Locate the cell with the specified text and output its (x, y) center coordinate. 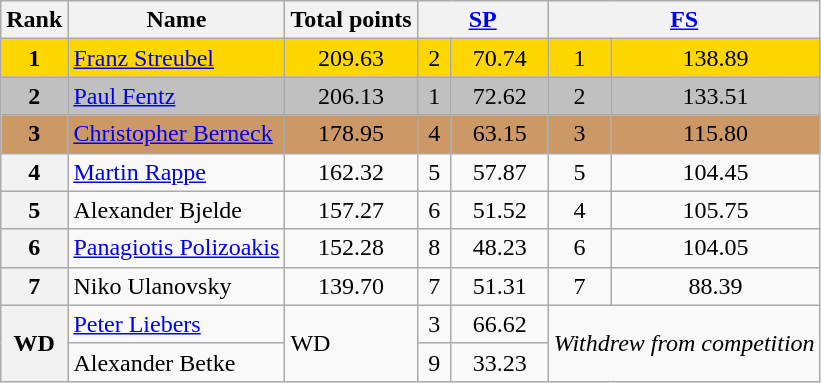
Franz Streubel (176, 58)
Alexander Bjelde (176, 210)
157.27 (351, 210)
51.52 (500, 210)
Total points (351, 20)
209.63 (351, 58)
70.74 (500, 58)
Panagiotis Polizoakis (176, 248)
88.39 (716, 286)
Name (176, 20)
51.31 (500, 286)
8 (434, 248)
66.62 (500, 324)
63.15 (500, 134)
Alexander Betke (176, 362)
104.45 (716, 172)
139.70 (351, 286)
105.75 (716, 210)
162.32 (351, 172)
Paul Fentz (176, 96)
9 (434, 362)
33.23 (500, 362)
104.05 (716, 248)
133.51 (716, 96)
72.62 (500, 96)
Rank (34, 20)
Withdrew from competition (684, 343)
138.89 (716, 58)
178.95 (351, 134)
115.80 (716, 134)
FS (684, 20)
206.13 (351, 96)
Martin Rappe (176, 172)
Christopher Berneck (176, 134)
57.87 (500, 172)
152.28 (351, 248)
Peter Liebers (176, 324)
SP (482, 20)
Niko Ulanovsky (176, 286)
48.23 (500, 248)
